Search for the cell housing the specified text and yield its [x, y] center coordinate. 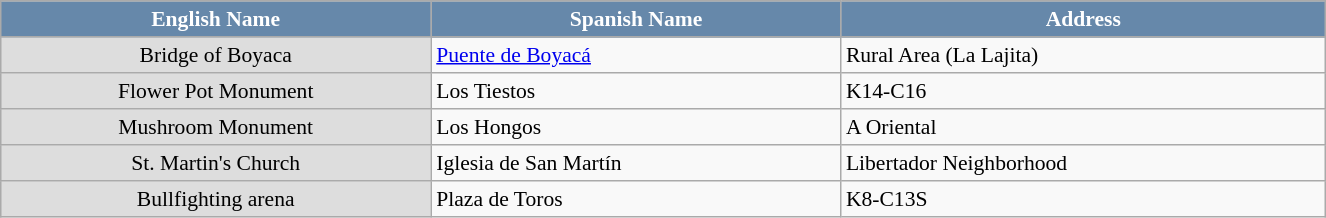
Spanish Name [636, 19]
Los Tiestos [636, 91]
Los Hongos [636, 127]
Flower Pot Monument [216, 91]
K8-C13S [1084, 199]
Libertador Neighborhood [1084, 163]
Bullfighting arena [216, 199]
St. Martin's Church [216, 163]
Iglesia de San Martín [636, 163]
A Oriental [1084, 127]
K14-C16 [1084, 91]
Address [1084, 19]
Plaza de Toros [636, 199]
English Name [216, 19]
Rural Area (La Lajita) [1084, 55]
Bridge of Boyaca [216, 55]
Mushroom Monument [216, 127]
Puente de Boyacá [636, 55]
